Search for the cell housing the specified text and yield its [x, y] center coordinate. 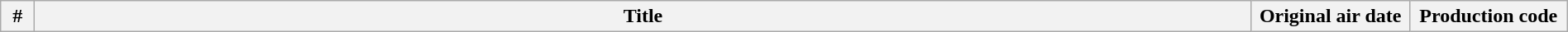
# [18, 16]
Title [643, 16]
Original air date [1330, 16]
Production code [1489, 16]
